Extract the [X, Y] coordinate from the center of the cell holding the provided text.  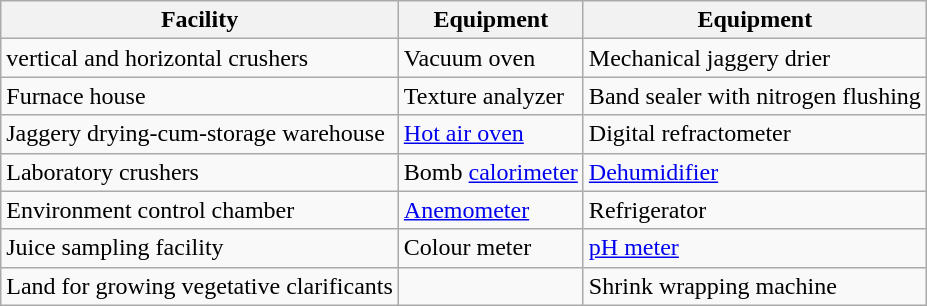
Juice sampling facility [200, 248]
Land for growing vegetative clarificants [200, 286]
Bomb calorimeter [490, 172]
Facility [200, 20]
Hot air oven [490, 134]
Furnace house [200, 96]
Dehumidifier [754, 172]
Mechanical jaggery drier [754, 58]
Laboratory crushers [200, 172]
pH meter [754, 248]
Vacuum oven [490, 58]
Shrink wrapping machine [754, 286]
vertical and horizontal crushers [200, 58]
Jaggery drying-cum-storage warehouse [200, 134]
Environment control chamber [200, 210]
Texture analyzer [490, 96]
Refrigerator [754, 210]
Colour meter [490, 248]
Anemometer [490, 210]
Band sealer with nitrogen flushing [754, 96]
Digital refractometer [754, 134]
